Detect which cell encompasses the target text, then output its (x, y) center coordinate. 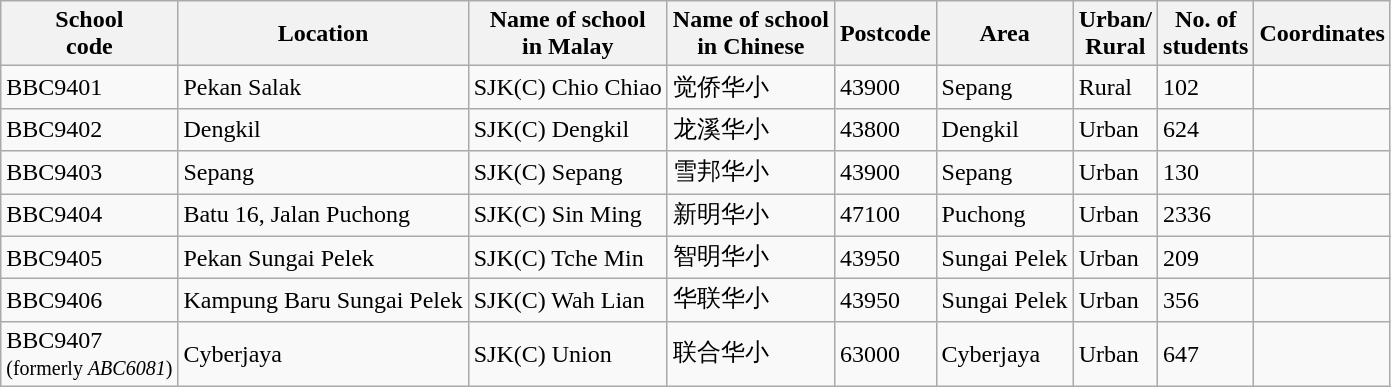
No. ofstudents (1206, 34)
102 (1206, 88)
Rural (1115, 88)
Urban/Rural (1115, 34)
SJK(C) Chio Chiao (568, 88)
Batu 16, Jalan Puchong (323, 216)
Puchong (1004, 216)
联合华小 (750, 354)
356 (1206, 300)
觉侨华小 (750, 88)
47100 (885, 216)
130 (1206, 172)
43800 (885, 130)
BBC9401 (90, 88)
SJK(C) Dengkil (568, 130)
Schoolcode (90, 34)
Pekan Sungai Pelek (323, 258)
209 (1206, 258)
624 (1206, 130)
BBC9405 (90, 258)
Pekan Salak (323, 88)
BBC9402 (90, 130)
647 (1206, 354)
龙溪华小 (750, 130)
Area (1004, 34)
Name of schoolin Malay (568, 34)
BBC9404 (90, 216)
SJK(C) Union (568, 354)
Name of schoolin Chinese (750, 34)
SJK(C) Sin Ming (568, 216)
63000 (885, 354)
华联华小 (750, 300)
新明华小 (750, 216)
2336 (1206, 216)
Postcode (885, 34)
SJK(C) Wah Lian (568, 300)
智明华小 (750, 258)
Location (323, 34)
Coordinates (1322, 34)
BBC9403 (90, 172)
SJK(C) Tche Min (568, 258)
BBC9407(formerly ABC6081) (90, 354)
Kampung Baru Sungai Pelek (323, 300)
SJK(C) Sepang (568, 172)
BBC9406 (90, 300)
雪邦华小 (750, 172)
